Scan for the cell matching the given text and deliver its [X, Y] coordinate at center. 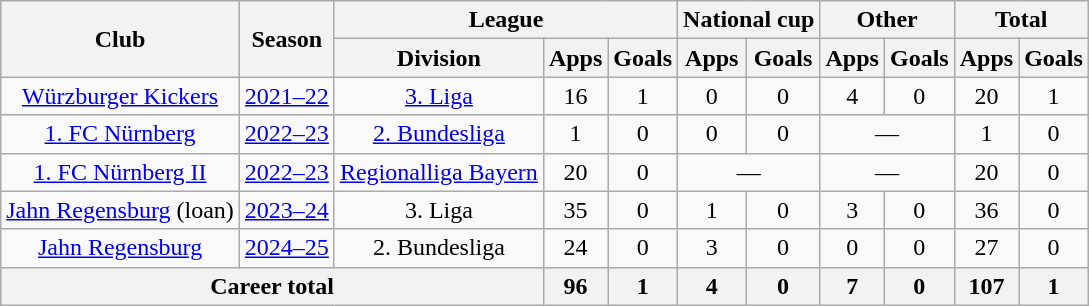
1. FC Nürnberg [120, 134]
Total [1021, 20]
Würzburger Kickers [120, 96]
2023–24 [286, 210]
2021–22 [286, 96]
2024–25 [286, 248]
Club [120, 39]
Jahn Regensburg (loan) [120, 210]
27 [986, 248]
16 [575, 96]
Regionalliga Bayern [438, 172]
Career total [272, 286]
1. FC Nürnberg II [120, 172]
Jahn Regensburg [120, 248]
Season [286, 39]
National cup [749, 20]
24 [575, 248]
Other [887, 20]
35 [575, 210]
96 [575, 286]
Division [438, 58]
League [506, 20]
7 [852, 286]
107 [986, 286]
36 [986, 210]
